Detect which cell encompasses the target text, then output its [X, Y] center coordinate. 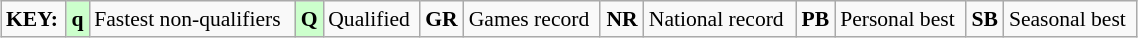
Fastest non-qualifiers [192, 19]
q [78, 19]
SB [985, 19]
NR [622, 19]
National record [720, 19]
Q [309, 19]
Qualified [371, 19]
Personal best [900, 19]
PB [816, 19]
KEY: [34, 19]
Games record [532, 19]
Seasonal best [1070, 19]
GR [442, 19]
